Output the [X, Y] coordinate of the center of the cell containing the given text.  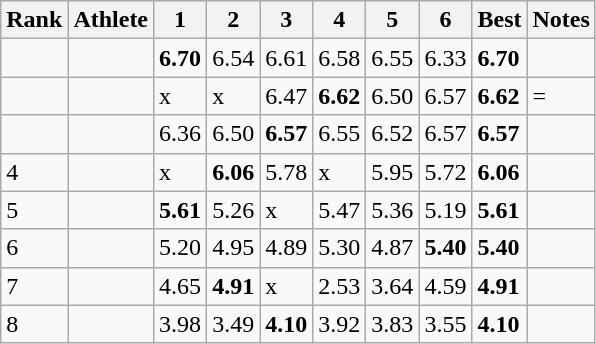
5.72 [446, 172]
6.33 [446, 58]
5.78 [286, 172]
4.59 [446, 286]
6.52 [392, 134]
2 [234, 20]
5.26 [234, 210]
8 [34, 324]
Athlete [111, 20]
5.30 [340, 248]
3.92 [340, 324]
5.95 [392, 172]
4.89 [286, 248]
6.36 [180, 134]
Best [500, 20]
6.54 [234, 58]
3.83 [392, 324]
4.87 [392, 248]
5.20 [180, 248]
5.36 [392, 210]
3.49 [234, 324]
6.58 [340, 58]
3.55 [446, 324]
3 [286, 20]
1 [180, 20]
3.64 [392, 286]
7 [34, 286]
4.65 [180, 286]
5.47 [340, 210]
= [561, 96]
Notes [561, 20]
6.61 [286, 58]
4.95 [234, 248]
5.19 [446, 210]
Rank [34, 20]
2.53 [340, 286]
6.47 [286, 96]
3.98 [180, 324]
